Extract the (X, Y) coordinate from the center of the cell holding the provided text.  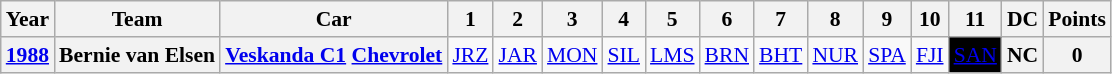
MON (572, 55)
1 (470, 19)
4 (624, 19)
8 (835, 19)
0 (1077, 55)
2 (518, 19)
LMS (672, 55)
Bernie van Elsen (137, 55)
JRZ (470, 55)
BHT (780, 55)
JAR (518, 55)
6 (728, 19)
BRN (728, 55)
11 (976, 19)
NC (1022, 55)
Points (1077, 19)
7 (780, 19)
SAN (976, 55)
FJI (930, 55)
9 (887, 19)
SIL (624, 55)
Car (334, 19)
5 (672, 19)
Veskanda C1 Chevrolet (334, 55)
DC (1022, 19)
NUR (835, 55)
SPA (887, 55)
Team (137, 19)
3 (572, 19)
1988 (28, 55)
Year (28, 19)
10 (930, 19)
